Determine the (X, Y) coordinate at the center of the cell enclosing the given text.  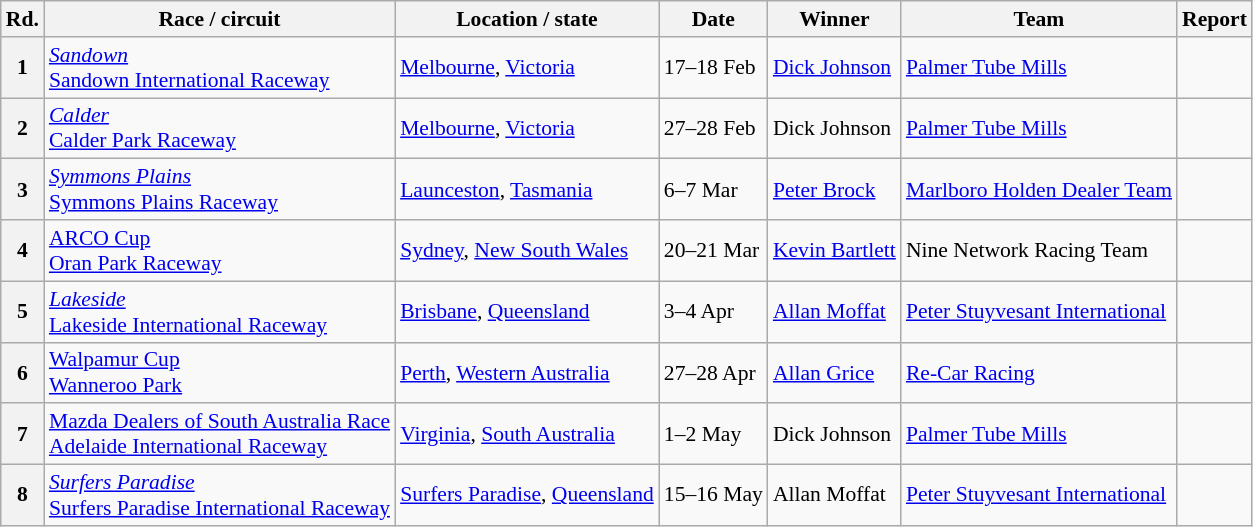
Report (1214, 19)
3–4 Apr (714, 312)
6 (22, 372)
Sydney, New South Wales (527, 250)
Lakeside Lakeside International Raceway (220, 312)
Race / circuit (220, 19)
27–28 Feb (714, 128)
Calder Calder Park Raceway (220, 128)
Winner (834, 19)
Rd. (22, 19)
1 (22, 68)
Kevin Bartlett (834, 250)
27–28 Apr (714, 372)
17–18 Feb (714, 68)
15–16 May (714, 496)
Mazda Dealers of South Australia Race Adelaide International Raceway (220, 434)
Perth, Western Australia (527, 372)
3 (22, 190)
ARCO CupOran Park Raceway (220, 250)
6–7 Mar (714, 190)
Symmons Plains Symmons Plains Raceway (220, 190)
4 (22, 250)
1–2 May (714, 434)
Brisbane, Queensland (527, 312)
Re-Car Racing (1039, 372)
Surfers Paradise, Queensland (527, 496)
Sandown Sandown International Raceway (220, 68)
Allan Grice (834, 372)
5 (22, 312)
Surfers Paradise Surfers Paradise International Raceway (220, 496)
Virginia, South Australia (527, 434)
Peter Brock (834, 190)
8 (22, 496)
20–21 Mar (714, 250)
7 (22, 434)
Launceston, Tasmania (527, 190)
Team (1039, 19)
Date (714, 19)
Location / state (527, 19)
Marlboro Holden Dealer Team (1039, 190)
Nine Network Racing Team (1039, 250)
Walpamur Cup Wanneroo Park (220, 372)
2 (22, 128)
